For the text-containing cell, return its midpoint in (X, Y) coordinate format. 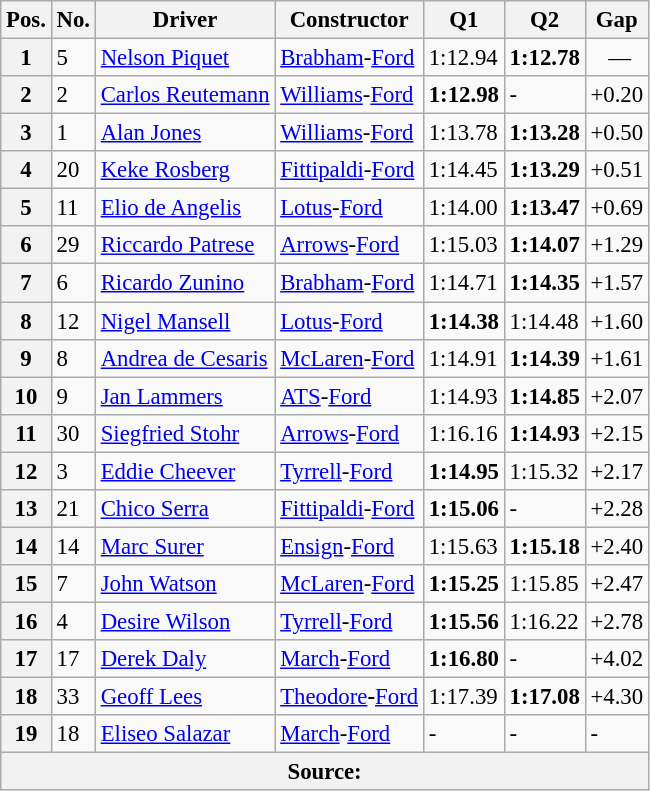
+4.02 (616, 659)
Nelson Piquet (185, 58)
Riccardo Patrese (185, 245)
1:13.28 (544, 133)
1:15.18 (544, 546)
No. (73, 20)
Q1 (464, 20)
1:15.03 (464, 245)
ATS-Ford (350, 396)
1:14.35 (544, 283)
1:14.45 (464, 170)
1:14.48 (544, 321)
1:15.25 (464, 584)
1:14.39 (544, 358)
21 (73, 509)
Keke Rosberg (185, 170)
1:14.38 (464, 321)
Gap (616, 20)
1:15.63 (464, 546)
+1.60 (616, 321)
+1.57 (616, 283)
1:13.29 (544, 170)
16 (26, 621)
19 (26, 734)
Alan Jones (185, 133)
Constructor (350, 20)
+2.47 (616, 584)
+2.40 (616, 546)
Chico Serra (185, 509)
1:14.85 (544, 396)
Siegfried Stohr (185, 433)
+1.61 (616, 358)
1:13.47 (544, 208)
1:15.56 (464, 621)
1:16.16 (464, 433)
10 (26, 396)
+2.17 (616, 471)
+2.07 (616, 396)
1:14.95 (464, 471)
20 (73, 170)
+0.69 (616, 208)
+2.78 (616, 621)
Eliseo Salazar (185, 734)
1:14.00 (464, 208)
1:14.07 (544, 245)
1:15.32 (544, 471)
John Watson (185, 584)
Driver (185, 20)
1:14.91 (464, 358)
Q2 (544, 20)
1:13.78 (464, 133)
1:12.98 (464, 95)
30 (73, 433)
Marc Surer (185, 546)
Ricardo Zunino (185, 283)
+0.50 (616, 133)
Source: (325, 772)
Ensign-Ford (350, 546)
+0.20 (616, 95)
1:14.71 (464, 283)
29 (73, 245)
1:12.94 (464, 58)
Nigel Mansell (185, 321)
Andrea de Cesaris (185, 358)
1:15.06 (464, 509)
Geoff Lees (185, 697)
Pos. (26, 20)
— (616, 58)
+1.29 (616, 245)
Desire Wilson (185, 621)
Elio de Angelis (185, 208)
+0.51 (616, 170)
Eddie Cheever (185, 471)
1:16.80 (464, 659)
1:12.78 (544, 58)
1:15.85 (544, 584)
1:17.39 (464, 697)
1:17.08 (544, 697)
+4.30 (616, 697)
Jan Lammers (185, 396)
Carlos Reutemann (185, 95)
13 (26, 509)
33 (73, 697)
1:16.22 (544, 621)
Theodore-Ford (350, 697)
Derek Daly (185, 659)
15 (26, 584)
+2.15 (616, 433)
+2.28 (616, 509)
